Scan for the cell matching the given text and deliver its (X, Y) coordinate at center. 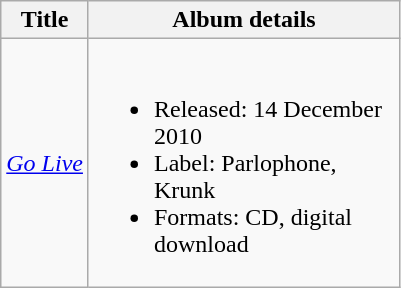
Title (45, 20)
Go Live (45, 163)
Album details (244, 20)
Released: 14 December 2010Label: Parlophone, KrunkFormats: CD, digital download (244, 163)
